Pinpoint the cell where the given text exists, returning its [X, Y] midpoint coordinate. 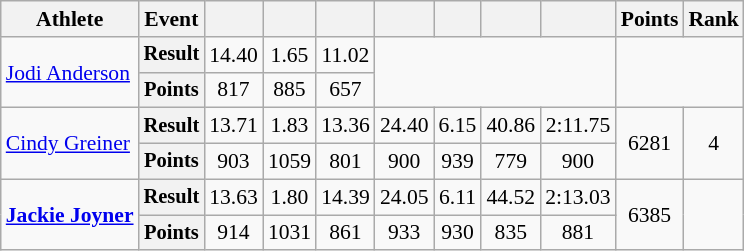
817 [234, 90]
779 [510, 162]
914 [234, 233]
2:13.03 [578, 197]
6.11 [458, 197]
13.36 [346, 126]
4 [714, 144]
24.05 [404, 197]
885 [290, 90]
1.65 [290, 55]
Event [172, 19]
6.15 [458, 126]
14.39 [346, 197]
13.63 [234, 197]
Rank [714, 19]
930 [458, 233]
Athlete [70, 19]
933 [404, 233]
24.40 [404, 126]
6385 [650, 214]
1.80 [290, 197]
881 [578, 233]
40.86 [510, 126]
657 [346, 90]
Jodi Anderson [70, 72]
835 [510, 233]
1031 [290, 233]
Cindy Greiner [70, 144]
44.52 [510, 197]
801 [346, 162]
13.71 [234, 126]
14.40 [234, 55]
2:11.75 [578, 126]
939 [458, 162]
6281 [650, 144]
1.83 [290, 126]
861 [346, 233]
11.02 [346, 55]
Jackie Joyner [70, 214]
903 [234, 162]
1059 [290, 162]
